Return [X, Y] of the center of cell containing provided text 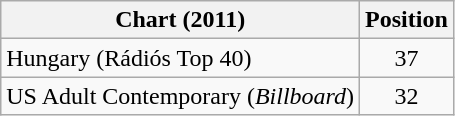
32 [407, 96]
Chart (2011) [180, 20]
Position [407, 20]
37 [407, 58]
US Adult Contemporary (Billboard) [180, 96]
Hungary (Rádiós Top 40) [180, 58]
